Extract the [x, y] coordinate from the center of the cell holding the provided text.  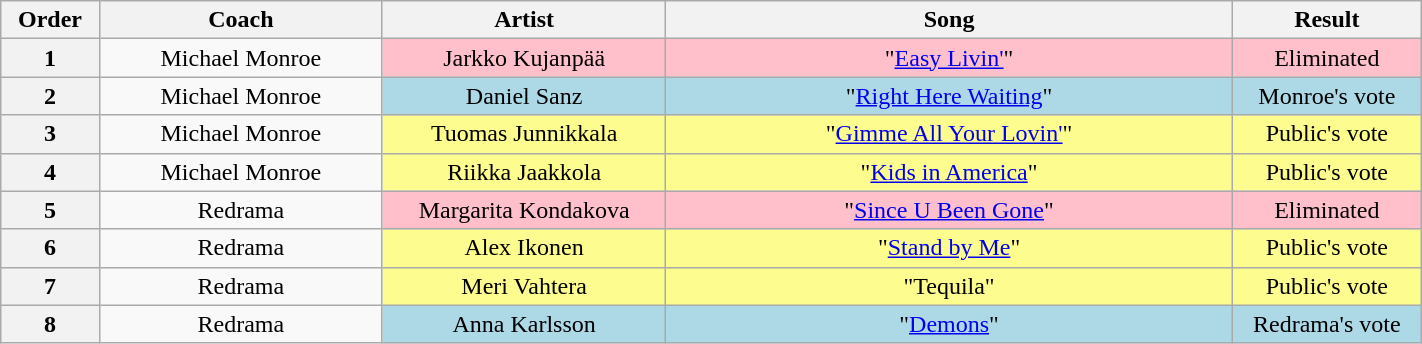
"Gimme All Your Lovin'" [950, 134]
Daniel Sanz [524, 96]
Artist [524, 20]
Riikka Jaakkola [524, 172]
Redrama's vote [1326, 324]
8 [50, 324]
Alex Ikonen [524, 248]
Order [50, 20]
1 [50, 58]
Jarkko Kujanpää [524, 58]
Monroe's vote [1326, 96]
3 [50, 134]
"Tequila" [950, 286]
4 [50, 172]
"Kids in America" [950, 172]
"Stand by Me" [950, 248]
Coach [240, 20]
Meri Vahtera [524, 286]
5 [50, 210]
"Right Here Waiting" [950, 96]
Song [950, 20]
Result [1326, 20]
Margarita Kondakova [524, 210]
"Since U Been Gone" [950, 210]
"Demons" [950, 324]
Anna Karlsson [524, 324]
"Easy Livin'" [950, 58]
2 [50, 96]
Tuomas Junnikkala [524, 134]
7 [50, 286]
6 [50, 248]
